Find where the given text appears and provide that cell's center as [x, y] coordinate. 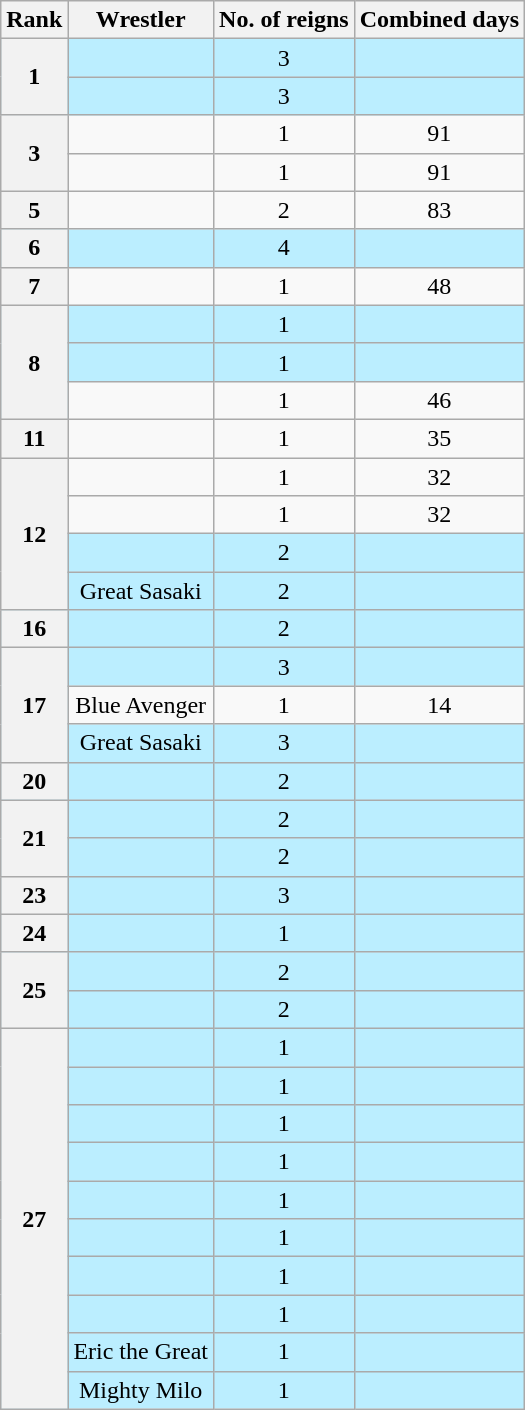
20 [34, 781]
Combined days [439, 20]
25 [34, 990]
12 [34, 534]
24 [34, 933]
6 [34, 248]
17 [34, 705]
21 [34, 838]
27 [34, 1218]
8 [34, 362]
5 [34, 210]
Blue Avenger [141, 705]
16 [34, 629]
Wrestler [141, 20]
14 [439, 705]
48 [439, 286]
46 [439, 400]
4 [284, 248]
83 [439, 210]
11 [34, 438]
No. of reigns [284, 20]
35 [439, 438]
23 [34, 895]
Rank [34, 20]
Mighty Milo [141, 1390]
7 [34, 286]
Eric the Great [141, 1352]
